Provide the [X, Y] coordinate of the cell's center where the given text is located.  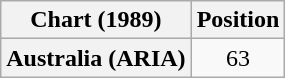
Chart (1989) [96, 20]
Position [238, 20]
63 [238, 58]
Australia (ARIA) [96, 58]
